Determine the [X, Y] coordinate at the center of the cell enclosing the given text.  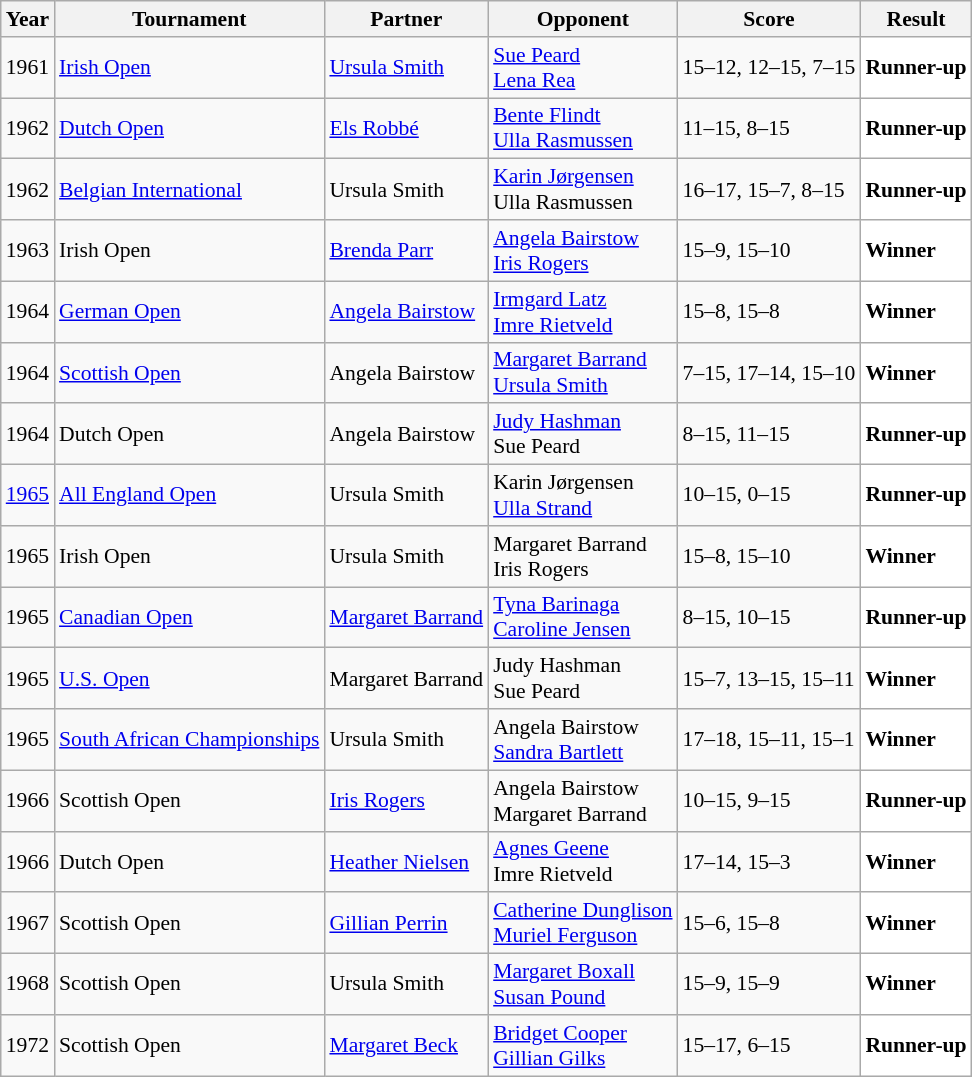
15–7, 13–15, 15–11 [770, 678]
Margaret Barrand Iris Rogers [582, 556]
10–15, 9–15 [770, 800]
Heather Nielsen [406, 862]
Bridget Cooper Gillian Gilks [582, 1046]
German Open [189, 312]
Opponent [582, 19]
Canadian Open [189, 618]
1961 [28, 68]
Angela Bairstow Margaret Barrand [582, 800]
1963 [28, 250]
15–8, 15–8 [770, 312]
1968 [28, 984]
1972 [28, 1046]
Karin Jørgensen Ulla Strand [582, 496]
Angela Bairstow Sandra Bartlett [582, 740]
8–15, 10–15 [770, 618]
Tournament [189, 19]
Score [770, 19]
Margaret Boxall Susan Pound [582, 984]
15–9, 15–9 [770, 984]
16–17, 15–7, 8–15 [770, 190]
Brenda Parr [406, 250]
Year [28, 19]
17–14, 15–3 [770, 862]
8–15, 11–15 [770, 434]
Karin Jørgensen Ulla Rasmussen [582, 190]
Angela Bairstow Iris Rogers [582, 250]
U.S. Open [189, 678]
15–8, 15–10 [770, 556]
15–12, 12–15, 7–15 [770, 68]
11–15, 8–15 [770, 128]
1967 [28, 924]
7–15, 17–14, 15–10 [770, 372]
Bente Flindt Ulla Rasmussen [582, 128]
15–9, 15–10 [770, 250]
Iris Rogers [406, 800]
Margaret Barrand Ursula Smith [582, 372]
Gillian Perrin [406, 924]
Irmgard Latz Imre Rietveld [582, 312]
Result [916, 19]
15–17, 6–15 [770, 1046]
Els Robbé [406, 128]
Belgian International [189, 190]
Catherine Dunglison Muriel Ferguson [582, 924]
Agnes Geene Imre Rietveld [582, 862]
10–15, 0–15 [770, 496]
17–18, 15–11, 15–1 [770, 740]
Partner [406, 19]
All England Open [189, 496]
Tyna Barinaga Caroline Jensen [582, 618]
15–6, 15–8 [770, 924]
South African Championships [189, 740]
Sue Peard Lena Rea [582, 68]
Margaret Beck [406, 1046]
